Return (X, Y) of the center of cell containing provided text 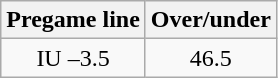
IU –3.5 (74, 58)
Pregame line (74, 20)
Over/under (210, 20)
46.5 (210, 58)
